For the text-containing cell, return its midpoint in [X, Y] coordinate format. 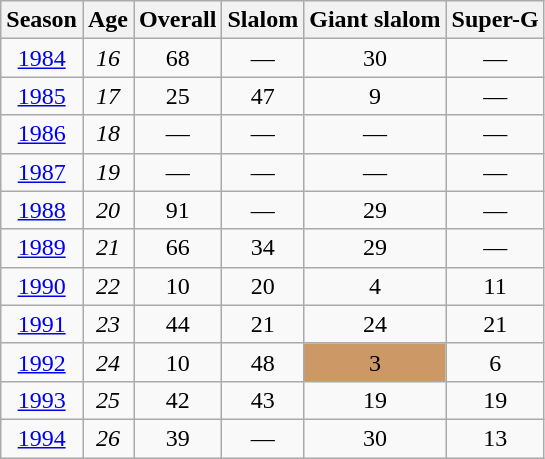
18 [108, 134]
1989 [42, 248]
23 [108, 324]
48 [263, 362]
91 [178, 210]
6 [495, 362]
11 [495, 286]
66 [178, 248]
43 [263, 400]
1992 [42, 362]
Slalom [263, 20]
1987 [42, 172]
Overall [178, 20]
16 [108, 58]
26 [108, 438]
42 [178, 400]
1988 [42, 210]
Giant slalom [375, 20]
Super-G [495, 20]
68 [178, 58]
34 [263, 248]
47 [263, 96]
Season [42, 20]
3 [375, 362]
1993 [42, 400]
1985 [42, 96]
17 [108, 96]
1990 [42, 286]
Age [108, 20]
1994 [42, 438]
1986 [42, 134]
1984 [42, 58]
4 [375, 286]
9 [375, 96]
44 [178, 324]
13 [495, 438]
1991 [42, 324]
22 [108, 286]
39 [178, 438]
